Extract the (x, y) coordinate from the center of the cell holding the provided text.  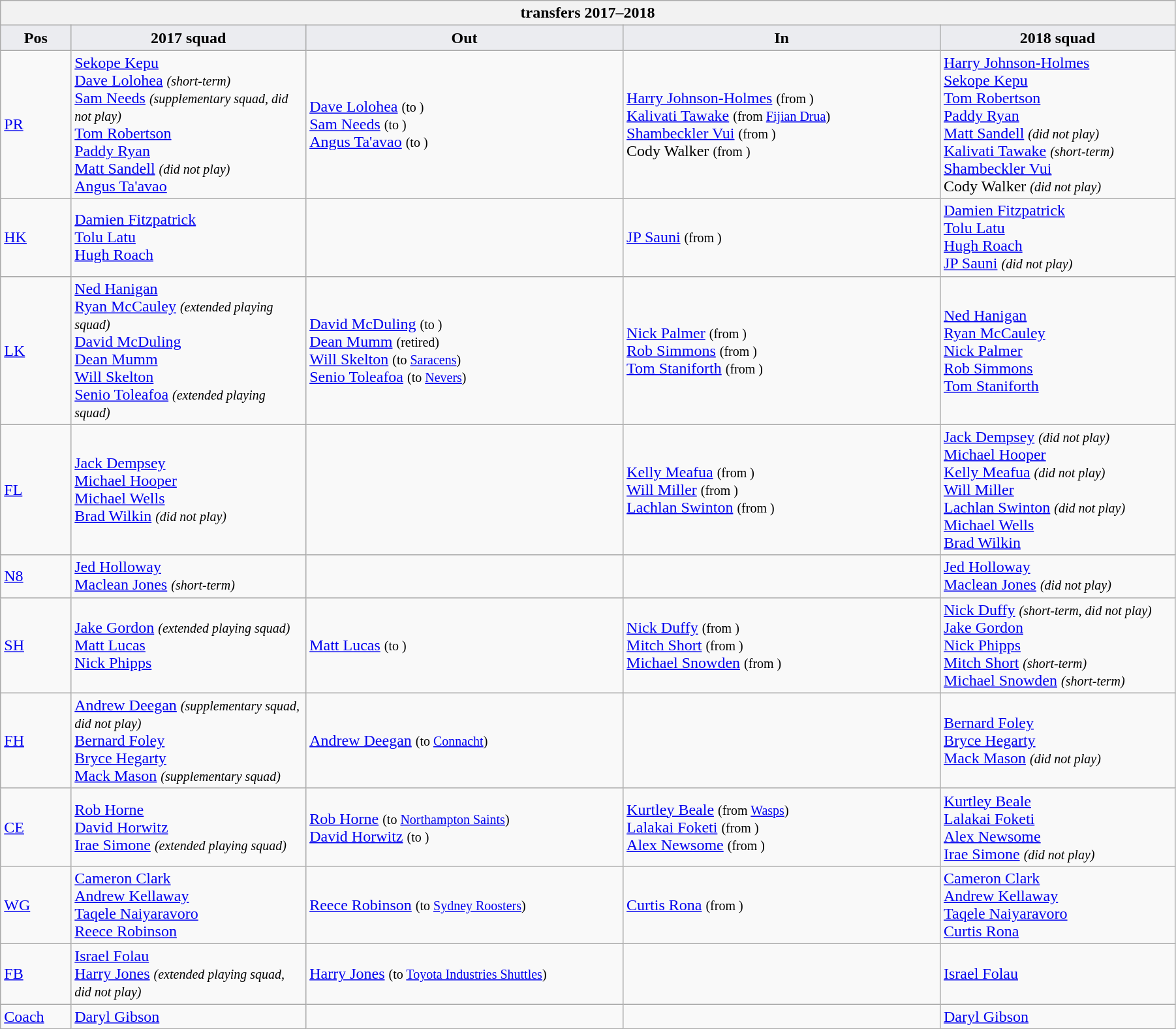
Reece Robinson (to Sydney Roosters) (465, 905)
Out (465, 38)
LK (36, 350)
Rob Horne (to Northampton Saints) David Horwitz (to ) (465, 827)
Cameron Clark Andrew Kellaway Taqele Naiyaravoro Reece Robinson (189, 905)
Israel Folau Harry Jones (extended playing squad, did not play) (189, 974)
Pos (36, 38)
Jack Dempsey (did not play) Michael Hooper Kelly Meafua (did not play) Will Miller Lachlan Swinton (did not play) Michael Wells Brad Wilkin (1057, 490)
FH (36, 740)
WG (36, 905)
Kurtley Beale Lalakai Foketi Alex Newsome Irae Simone (did not play) (1057, 827)
FL (36, 490)
N8 (36, 576)
Damien Fitzpatrick Tolu Latu Hugh Roach (189, 238)
Andrew Deegan (to Connacht) (465, 740)
Kurtley Beale (from Wasps) Lalakai Foketi (from ) Alex Newsome (from ) (782, 827)
Jed Holloway Maclean Jones (short-term) (189, 576)
Ned Hanigan Ryan McCauley (extended playing squad) David McDuling Dean Mumm Will Skelton Senio Toleafoa (extended playing squad) (189, 350)
Nick Duffy (from ) Mitch Short (from ) Michael Snowden (from ) (782, 645)
Rob Horne David Horwitz Irae Simone (extended playing squad) (189, 827)
Nick Palmer (from ) Rob Simmons (from ) Tom Staniforth (from ) (782, 350)
transfers 2017–2018 (588, 13)
Bernard Foley Bryce Hegarty Mack Mason (did not play) (1057, 740)
Coach (36, 1017)
2017 squad (189, 38)
Kelly Meafua (from ) Will Miller (from ) Lachlan Swinton (from ) (782, 490)
Jack Dempsey Michael Hooper Michael Wells Brad Wilkin (did not play) (189, 490)
Matt Lucas (to ) (465, 645)
PR (36, 124)
Damien Fitzpatrick Tolu Latu Hugh Roach JP Sauni (did not play) (1057, 238)
David McDuling (to ) Dean Mumm (retired) Will Skelton (to Saracens) Senio Toleafoa (to Nevers) (465, 350)
Andrew Deegan (supplementary squad, did not play) Bernard Foley Bryce Hegarty Mack Mason (supplementary squad) (189, 740)
Israel Folau (1057, 974)
Cameron Clark Andrew Kellaway Taqele Naiyaravoro Curtis Rona (1057, 905)
Curtis Rona (from ) (782, 905)
Nick Duffy (short-term, did not play) Jake Gordon Nick Phipps Mitch Short (short-term) Michael Snowden (short-term) (1057, 645)
Ned Hanigan Ryan McCauley Nick Palmer Rob Simmons Tom Staniforth (1057, 350)
SH (36, 645)
2018 squad (1057, 38)
Dave Lolohea (to ) Sam Needs (to ) Angus Ta'avao (to ) (465, 124)
CE (36, 827)
Harry Johnson-Holmes (from ) Kalivati Tawake (from Fijian Drua) Shambeckler Vui (from ) Cody Walker (from ) (782, 124)
HK (36, 238)
JP Sauni (from ) (782, 238)
In (782, 38)
FB (36, 974)
Harry Jones (to Toyota Industries Shuttles) (465, 974)
Jake Gordon (extended playing squad) Matt Lucas Nick Phipps (189, 645)
Jed Holloway Maclean Jones (did not play) (1057, 576)
